Provide the (x, y) coordinate of the cell's center where the given text is located.  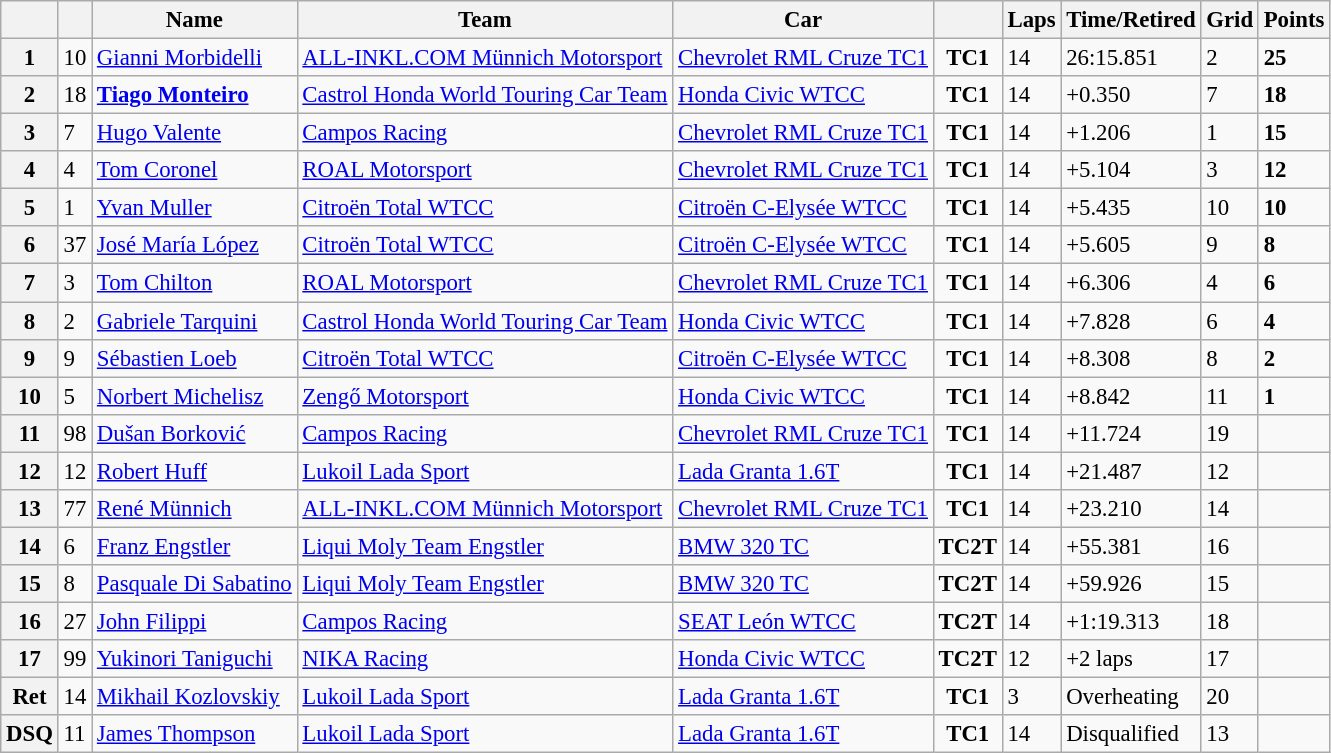
+6.306 (1131, 283)
René Münnich (194, 509)
Tom Chilton (194, 283)
Sébastien Loeb (194, 358)
+5.104 (1131, 170)
James Thompson (194, 734)
+23.210 (1131, 509)
SEAT León WTCC (804, 621)
John Filippi (194, 621)
Dušan Borković (194, 433)
+0.350 (1131, 95)
Pasquale Di Sabatino (194, 584)
99 (74, 659)
Team (485, 20)
37 (74, 245)
+2 laps (1131, 659)
NIKA Racing (485, 659)
+1.206 (1131, 133)
Disqualified (1131, 734)
Franz Engstler (194, 546)
Laps (1032, 20)
Time/Retired (1131, 20)
Overheating (1131, 697)
Zengő Motorsport (485, 396)
19 (1230, 433)
+8.842 (1131, 396)
25 (1294, 58)
Tiago Monteiro (194, 95)
20 (1230, 697)
26:15.851 (1131, 58)
Mikhail Kozlovskiy (194, 697)
Car (804, 20)
Grid (1230, 20)
Hugo Valente (194, 133)
27 (74, 621)
Yukinori Taniguchi (194, 659)
Robert Huff (194, 471)
José María López (194, 245)
Norbert Michelisz (194, 396)
77 (74, 509)
Tom Coronel (194, 170)
+59.926 (1131, 584)
Yvan Muller (194, 208)
+11.724 (1131, 433)
Gabriele Tarquini (194, 321)
Ret (30, 697)
+1:19.313 (1131, 621)
+5.435 (1131, 208)
98 (74, 433)
Gianni Morbidelli (194, 58)
+5.605 (1131, 245)
+7.828 (1131, 321)
+21.487 (1131, 471)
+8.308 (1131, 358)
DSQ (30, 734)
Name (194, 20)
+55.381 (1131, 546)
Points (1294, 20)
